From the cell containing the given text, extract its center point as [x, y] coordinate. 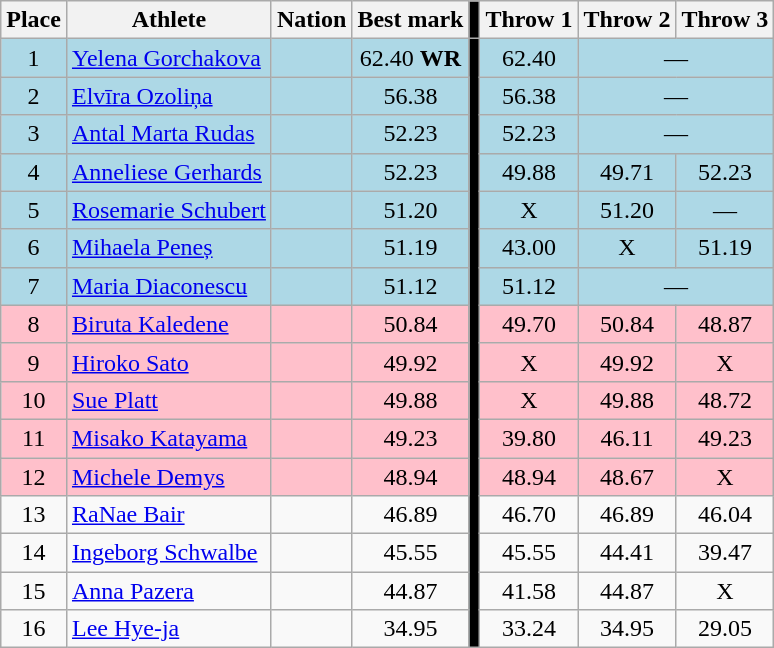
Anneliese Gerhards [168, 172]
3 [34, 134]
Throw 3 [725, 20]
Anna Pazera [168, 591]
48.67 [627, 477]
7 [34, 286]
46.70 [529, 515]
1 [34, 58]
13 [34, 515]
Nation [311, 20]
Rosemarie Schubert [168, 210]
Yelena Gorchakova [168, 58]
16 [34, 629]
33.24 [529, 629]
Throw 2 [627, 20]
Place [34, 20]
Antal Marta Rudas [168, 134]
41.58 [529, 591]
Maria Diaconescu [168, 286]
RaNae Bair [168, 515]
Michele Demys [168, 477]
46.11 [627, 438]
5 [34, 210]
14 [34, 553]
Sue Platt [168, 400]
4 [34, 172]
49.71 [627, 172]
Hiroko Sato [168, 362]
Best mark [410, 20]
62.40 WR [410, 58]
Ingeborg Schwalbe [168, 553]
48.87 [725, 324]
49.70 [529, 324]
11 [34, 438]
44.41 [627, 553]
15 [34, 591]
46.04 [725, 515]
62.40 [529, 58]
39.47 [725, 553]
Biruta Kaledene [168, 324]
Misako Katayama [168, 438]
39.80 [529, 438]
48.72 [725, 400]
8 [34, 324]
Mihaela Peneș [168, 248]
29.05 [725, 629]
12 [34, 477]
9 [34, 362]
Lee Hye-ja [168, 629]
Throw 1 [529, 20]
2 [34, 96]
10 [34, 400]
Elvīra Ozoliņa [168, 96]
6 [34, 248]
Athlete [168, 20]
43.00 [529, 248]
